From the cell containing the given text, extract its center point as (x, y) coordinate. 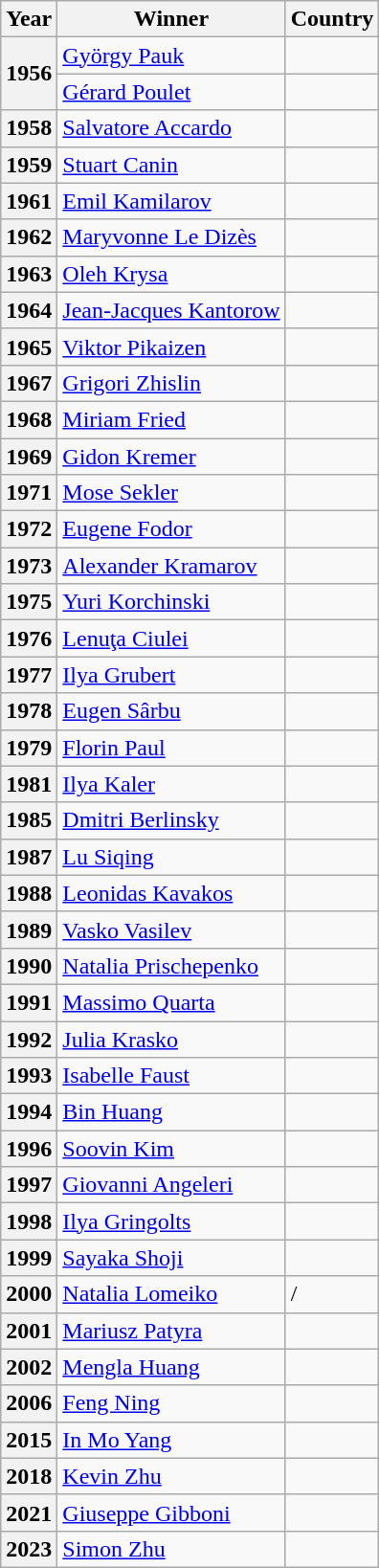
Bin Huang (171, 1112)
2018 (29, 1476)
Grigori Zhislin (171, 383)
Gidon Kremer (171, 457)
Mose Sekler (171, 493)
Mengla Huang (171, 1367)
1965 (29, 347)
Leonidas Kavakos (171, 893)
1993 (29, 1076)
Jean-Jacques Kantorow (171, 310)
1963 (29, 274)
Miriam Fried (171, 419)
1971 (29, 493)
1969 (29, 457)
Emil Kamilarov (171, 201)
Alexander Kramarov (171, 566)
Dmitri Berlinsky (171, 820)
1968 (29, 419)
1958 (29, 128)
1997 (29, 1185)
1994 (29, 1112)
1989 (29, 930)
2023 (29, 1549)
Lu Siqing (171, 857)
Oleh Krysa (171, 274)
1978 (29, 711)
Giovanni Angeleri (171, 1185)
Ilya Grubert (171, 675)
Ilya Kaler (171, 784)
Viktor Pikaizen (171, 347)
Country (332, 19)
1967 (29, 383)
Julia Krasko (171, 1039)
1962 (29, 237)
1990 (29, 966)
2002 (29, 1367)
1992 (29, 1039)
Stuart Canin (171, 165)
1991 (29, 1002)
Isabelle Faust (171, 1076)
Maryvonne Le Dizès (171, 237)
György Pauk (171, 56)
Winner (171, 19)
1999 (29, 1258)
1976 (29, 638)
1981 (29, 784)
1972 (29, 529)
Giuseppe Gibboni (171, 1512)
2006 (29, 1403)
2021 (29, 1512)
Salvatore Accardo (171, 128)
1961 (29, 201)
Soovin Kim (171, 1149)
2001 (29, 1331)
Florin Paul (171, 748)
Vasko Vasilev (171, 930)
Kevin Zhu (171, 1476)
Simon Zhu (171, 1549)
Year (29, 19)
/ (332, 1294)
1987 (29, 857)
Eugene Fodor (171, 529)
Feng Ning (171, 1403)
Sayaka Shoji (171, 1258)
1998 (29, 1221)
1956 (29, 74)
Lenuţa Ciulei (171, 638)
Massimo Quarta (171, 1002)
1973 (29, 566)
1988 (29, 893)
2015 (29, 1440)
Ilya Gringolts (171, 1221)
Natalia Prischepenko (171, 966)
Mariusz Patyra (171, 1331)
1996 (29, 1149)
1979 (29, 748)
1975 (29, 602)
Gérard Poulet (171, 92)
2000 (29, 1294)
In Mo Yang (171, 1440)
Yuri Korchinski (171, 602)
1985 (29, 820)
1977 (29, 675)
1964 (29, 310)
Eugen Sârbu (171, 711)
1959 (29, 165)
Natalia Lomeiko (171, 1294)
